Return [X, Y] of the center of cell containing provided text 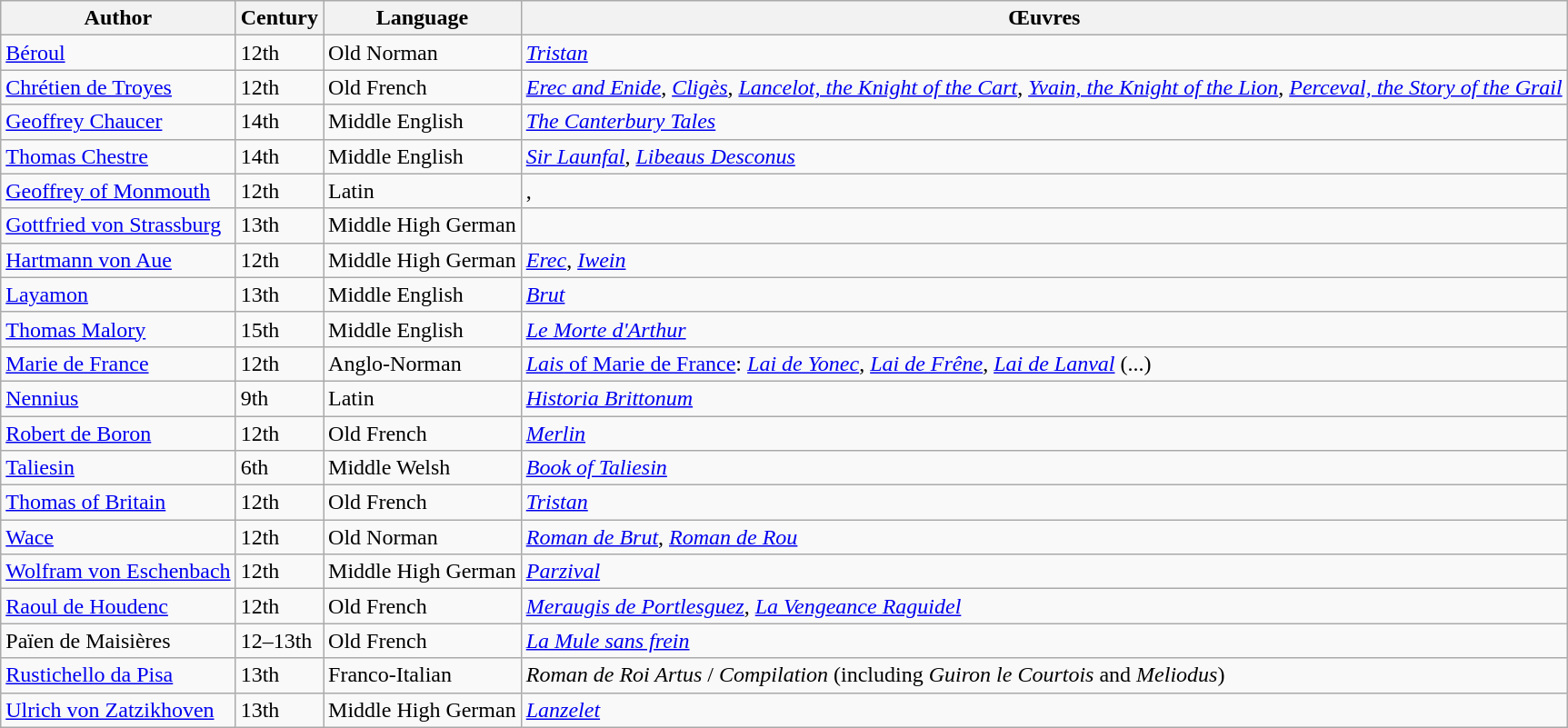
The Canterbury Tales [1044, 122]
Rustichello da Pisa [118, 675]
Ulrich von Zatzikhoven [118, 710]
15th [279, 329]
Œuvres [1044, 18]
Lanzelet [1044, 710]
Brut [1044, 294]
Roman de Roi Artus / Compilation (including Guiron le Courtois and Meliodus) [1044, 675]
Le Morte d'Arthur [1044, 329]
Anglo-Norman [423, 364]
Century [279, 18]
6th [279, 468]
Franco-Italian [423, 675]
Merlin [1044, 434]
Book of Taliesin [1044, 468]
Wace [118, 537]
Erec and Enide, Cligès, Lancelot, the Knight of the Cart, Yvain, the Knight of the Lion, Perceval, the Story of the Grail [1044, 87]
Thomas Malory [118, 329]
12–13th [279, 641]
Gottfried von Strassburg [118, 225]
, [1044, 191]
Author [118, 18]
Parzival [1044, 572]
Geoffrey Chaucer [118, 122]
Chrétien de Troyes [118, 87]
Païen de Maisières [118, 641]
9th [279, 398]
Wolfram von Eschenbach [118, 572]
Béroul [118, 53]
Middle Welsh [423, 468]
Historia Brittonum [1044, 398]
Nennius [118, 398]
Thomas of Britain [118, 503]
Thomas Chestre [118, 156]
Roman de Brut, Roman de Rou [1044, 537]
Robert de Boron [118, 434]
Taliesin [118, 468]
Erec, Iwein [1044, 260]
La Mule sans frein [1044, 641]
Meraugis de Portlesguez, La Vengeance Raguidel [1044, 606]
Layamon [118, 294]
Hartmann von Aue [118, 260]
Geoffrey of Monmouth [118, 191]
Language [423, 18]
Lais of Marie de France: Lai de Yonec, Lai de Frêne, Lai de Lanval (...) [1044, 364]
Raoul de Houdenc [118, 606]
Sir Launfal, Libeaus Desconus [1044, 156]
Marie de France [118, 364]
